Search for the cell housing the specified text and yield its [X, Y] center coordinate. 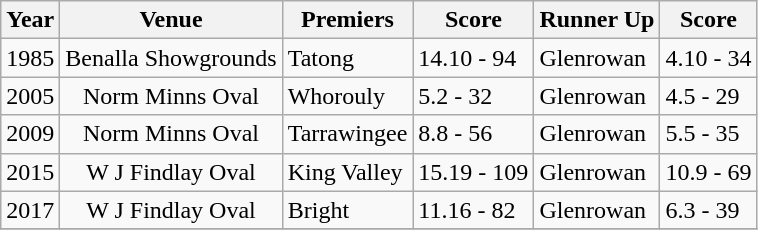
Bright [348, 210]
Year [30, 20]
Benalla Showgrounds [171, 58]
8.8 - 56 [474, 134]
2015 [30, 172]
15.19 - 109 [474, 172]
6.3 - 39 [708, 210]
5.5 - 35 [708, 134]
2009 [30, 134]
King Valley [348, 172]
Runner Up [597, 20]
14.10 - 94 [474, 58]
Premiers [348, 20]
2005 [30, 96]
Tatong [348, 58]
Whorouly [348, 96]
Venue [171, 20]
4.10 - 34 [708, 58]
2017 [30, 210]
4.5 - 29 [708, 96]
1985 [30, 58]
10.9 - 69 [708, 172]
11.16 - 82 [474, 210]
5.2 - 32 [474, 96]
Tarrawingee [348, 134]
